Return (x, y) of the center of cell containing provided text 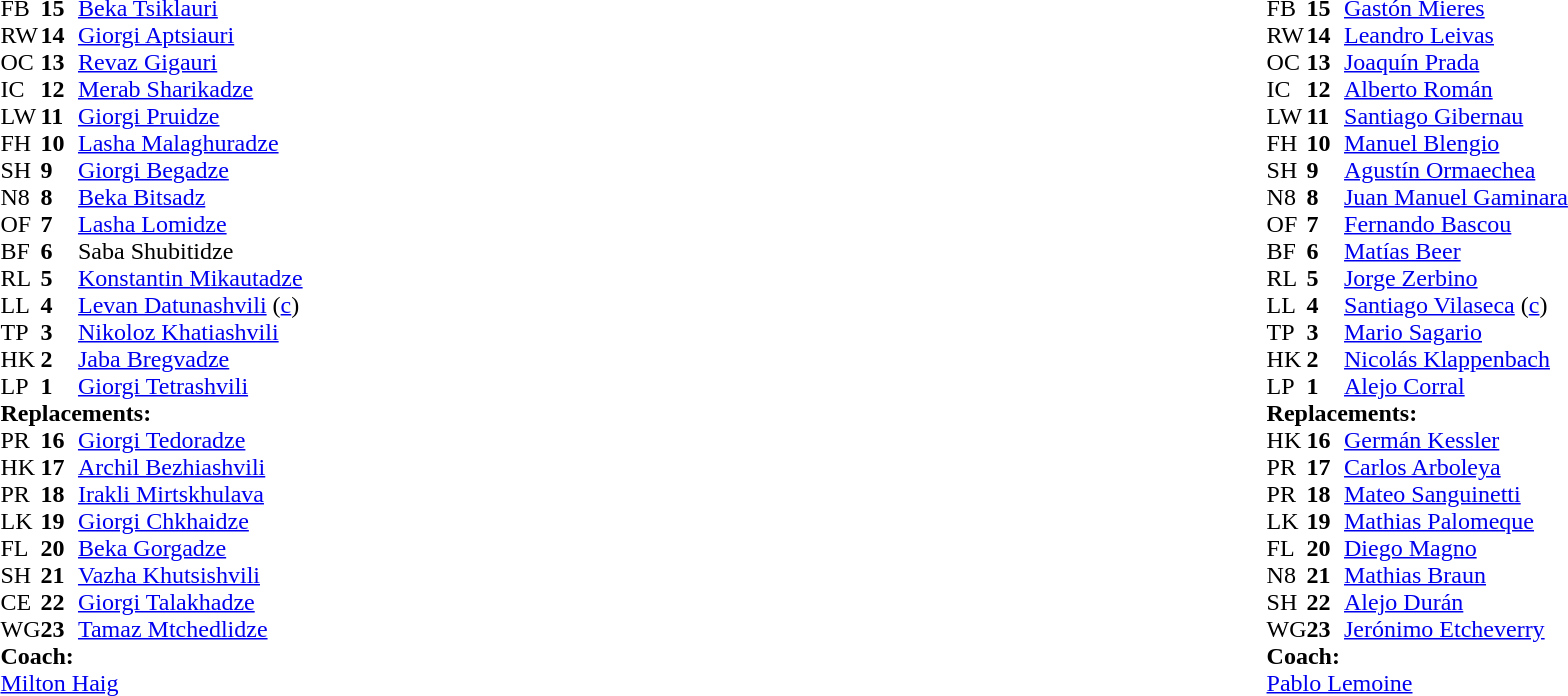
Carlos Arboleya (1456, 468)
Jerónimo Etcheverry (1456, 630)
Giorgi Tetrashvili (190, 386)
Tamaz Mtchedlidze (190, 630)
Lasha Malaghuradze (190, 144)
Merab Sharikadze (190, 90)
Lasha Lomidze (190, 224)
Agustín Ormaechea (1456, 170)
CE (20, 602)
Mathias Palomeque (1456, 522)
Archil Bezhiashvili (190, 468)
Diego Magno (1456, 548)
Juan Manuel Gaminara (1456, 198)
Jorge Zerbino (1456, 278)
Giorgi Aptsiauri (190, 36)
Santiago Gibernau (1456, 116)
Nikoloz Khatiashvili (190, 332)
Matías Beer (1456, 252)
Manuel Blengio (1456, 144)
Joaquín Prada (1456, 62)
Leandro Leivas (1456, 36)
Nicolás Klappenbach (1456, 360)
Konstantin Mikautadze (190, 278)
Fernando Bascou (1456, 224)
Germán Kessler (1456, 440)
Mario Sagario (1456, 332)
Giorgi Begadze (190, 170)
Alberto Román (1456, 90)
Irakli Mirtskhulava (190, 494)
Giorgi Tedoradze (190, 440)
Revaz Gigauri (190, 62)
Giorgi Chkhaidze (190, 522)
Saba Shubitidze (190, 252)
Alejo Corral (1456, 386)
Alejo Durán (1456, 602)
Mateo Sanguinetti (1456, 494)
Beka Bitsadz (190, 198)
Beka Gorgadze (190, 548)
Levan Datunashvili (c) (190, 306)
Giorgi Talakhadze (190, 602)
Mathias Braun (1456, 576)
Giorgi Pruidze (190, 116)
Jaba Bregvadze (190, 360)
Vazha Khutsishvili (190, 576)
Santiago Vilaseca (c) (1456, 306)
